Identify which cell holds the provided text, then report its [X, Y] central coordinate. 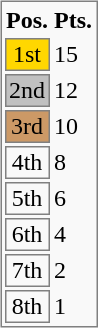
2nd [28, 92]
4th [28, 164]
2 [74, 272]
6th [28, 236]
15 [74, 56]
1st [28, 56]
Pts. [74, 21]
8 [74, 164]
8th [28, 308]
Pos. [28, 21]
3rd [28, 128]
1 [74, 308]
6 [74, 200]
4 [74, 236]
10 [74, 128]
7th [28, 272]
12 [74, 92]
5th [28, 200]
